Scan for the cell matching the given text and deliver its [X, Y] coordinate at center. 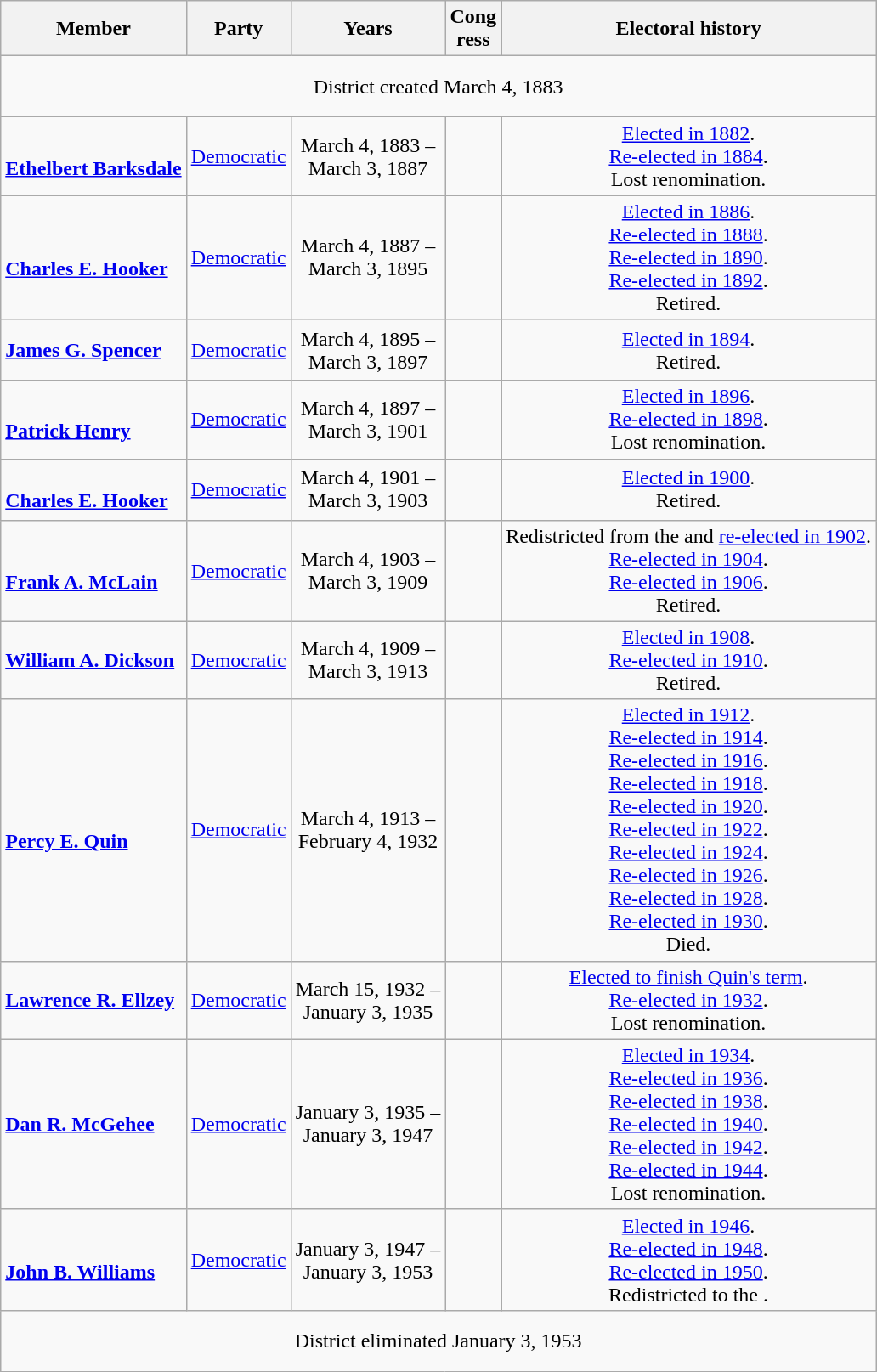
Elected in 1946.Re-elected in 1948.Re-elected in 1950.Redistricted to the . [688, 1259]
Elected to finish Quin's term.Re-elected in 1932.Lost renomination. [688, 1000]
Elected in 1894.Retired. [688, 350]
Electoral history [688, 29]
Ethelbert Barksdale [93, 156]
James G. Spencer [93, 350]
March 4, 1903 –March 3, 1909 [368, 571]
Years [368, 29]
Elected in 1900.Retired. [688, 489]
March 4, 1895 –March 3, 1897 [368, 350]
Patrick Henry [93, 420]
March 4, 1897 –March 3, 1901 [368, 420]
Elected in 1934.Re-elected in 1936.Re-elected in 1938.Re-elected in 1940.Re-elected in 1942.Re-elected in 1944.Lost renomination. [688, 1124]
Percy E. Quin [93, 830]
William A. Dickson [93, 660]
January 3, 1947 –January 3, 1953 [368, 1259]
John B. Williams [93, 1259]
Redistricted from the and re-elected in 1902.Re-elected in 1904.Re-elected in 1906.Retired. [688, 571]
Elected in 1896.Re-elected in 1898.Lost renomination. [688, 420]
March 4, 1909 –March 3, 1913 [368, 660]
January 3, 1935 –January 3, 1947 [368, 1124]
Member [93, 29]
District eliminated January 3, 1953 [438, 1341]
March 15, 1932 –January 3, 1935 [368, 1000]
March 4, 1883 –March 3, 1887 [368, 156]
March 4, 1887 –March 3, 1895 [368, 257]
Frank A. McLain [93, 571]
Elected in 1908.Re-elected in 1910.Retired. [688, 660]
District created March 4, 1883 [438, 87]
Dan R. McGehee [93, 1124]
Congress [473, 29]
Elected in 1882.Re-elected in 1884.Lost renomination. [688, 156]
March 4, 1901 –March 3, 1903 [368, 489]
Elected in 1886.Re-elected in 1888.Re-elected in 1890.Re-elected in 1892.Retired. [688, 257]
Lawrence R. Ellzey [93, 1000]
Party [238, 29]
March 4, 1913 –February 4, 1932 [368, 830]
